Determine the (x, y) coordinate at the center of the cell enclosing the given text.  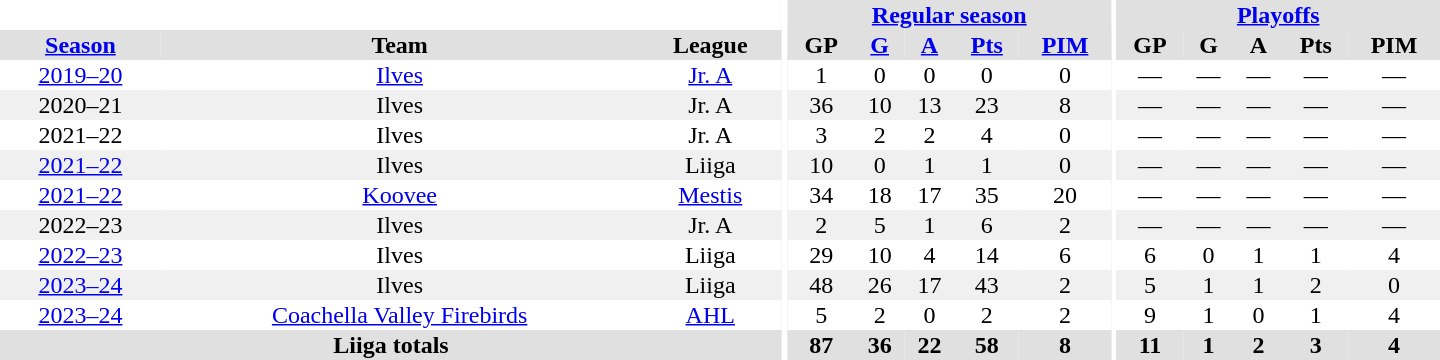
2020–21 (80, 105)
58 (986, 345)
2019–20 (80, 75)
Coachella Valley Firebirds (400, 315)
Regular season (950, 15)
18 (880, 195)
13 (930, 105)
Koovee (400, 195)
87 (822, 345)
Liiga totals (391, 345)
9 (1150, 315)
23 (986, 105)
AHL (711, 315)
Season (80, 45)
Playoffs (1278, 15)
43 (986, 285)
Team (400, 45)
League (711, 45)
29 (822, 255)
11 (1150, 345)
35 (986, 195)
26 (880, 285)
20 (1065, 195)
22 (930, 345)
34 (822, 195)
14 (986, 255)
Mestis (711, 195)
48 (822, 285)
